Return (X, Y) of the center of cell containing provided text 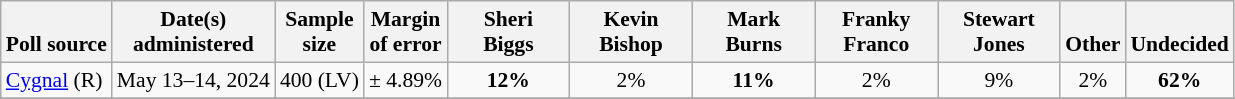
400 (LV) (320, 80)
Marginof error (406, 32)
Cygnal (R) (56, 80)
KevinBishop (632, 32)
12% (508, 80)
SheriBiggs (508, 32)
May 13–14, 2024 (194, 80)
FrankyFranco (876, 32)
Samplesize (320, 32)
StewartJones (1000, 32)
62% (1179, 80)
Other (1092, 32)
Poll source (56, 32)
MarkBurns (754, 32)
Undecided (1179, 32)
11% (754, 80)
9% (1000, 80)
± 4.89% (406, 80)
Date(s)administered (194, 32)
